Return the (X, Y) coordinate for the center point of the cell that contains the specified text.  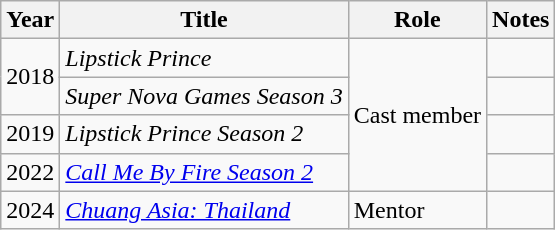
Chuang Asia: Thailand (204, 210)
Title (204, 20)
Mentor (417, 210)
2019 (30, 134)
Lipstick Prince Season 2 (204, 134)
2024 (30, 210)
Call Me By Fire Season 2 (204, 172)
Cast member (417, 115)
Notes (521, 20)
Super Nova Games Season 3 (204, 96)
2022 (30, 172)
2018 (30, 77)
Lipstick Prince (204, 58)
Role (417, 20)
Year (30, 20)
